Pinpoint the cell where the given text exists, returning its [X, Y] midpoint coordinate. 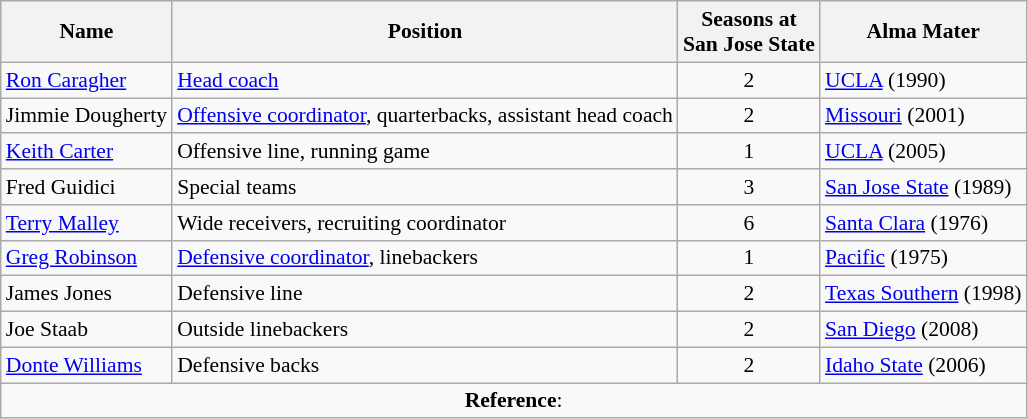
Offensive coordinator, quarterbacks, assistant head coach [425, 116]
6 [749, 223]
Outside linebackers [425, 330]
Joe Staab [86, 330]
Terry Malley [86, 223]
San Diego (2008) [923, 330]
Missouri (2001) [923, 116]
Head coach [425, 80]
Idaho State (2006) [923, 365]
3 [749, 187]
Defensive coordinator, linebackers [425, 258]
Texas Southern (1998) [923, 294]
James Jones [86, 294]
Ron Caragher [86, 80]
Defensive backs [425, 365]
UCLA (2005) [923, 152]
Greg Robinson [86, 258]
UCLA (1990) [923, 80]
Reference: [514, 401]
Pacific (1975) [923, 258]
Keith Carter [86, 152]
Special teams [425, 187]
Donte Williams [86, 365]
Alma Mater [923, 32]
Seasons atSan Jose State [749, 32]
San Jose State (1989) [923, 187]
Fred Guidici [86, 187]
Name [86, 32]
Offensive line, running game [425, 152]
Wide receivers, recruiting coordinator [425, 223]
Position [425, 32]
Defensive line [425, 294]
Jimmie Dougherty [86, 116]
Santa Clara (1976) [923, 223]
